Determine the [x, y] coordinate at the center of the cell enclosing the given text.  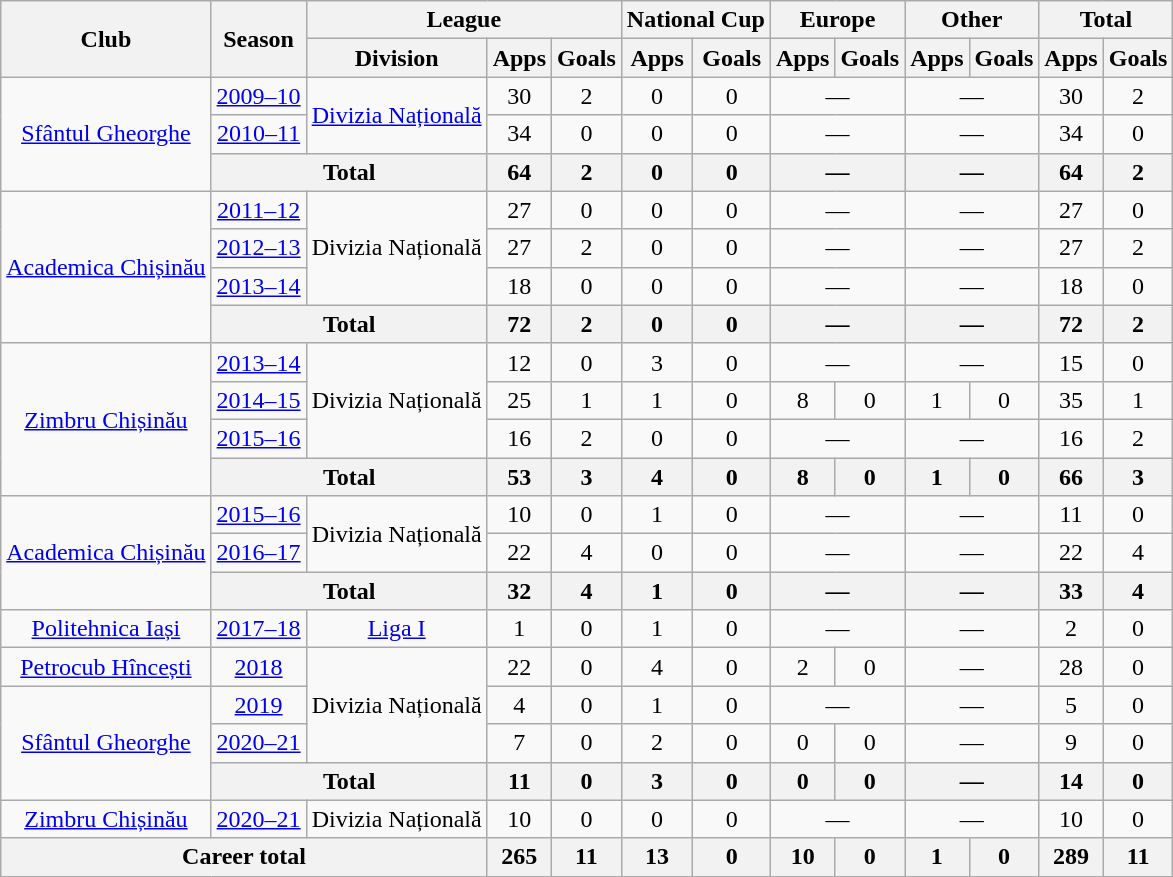
265 [519, 857]
2010–11 [258, 134]
2011–12 [258, 210]
14 [1071, 781]
28 [1071, 667]
Petrocub Hîncești [106, 667]
9 [1071, 743]
13 [657, 857]
5 [1071, 705]
33 [1071, 591]
National Cup [696, 20]
2009–10 [258, 96]
Division [396, 58]
53 [519, 477]
32 [519, 591]
25 [519, 400]
2017–18 [258, 629]
2014–15 [258, 400]
289 [1071, 857]
35 [1071, 400]
Season [258, 39]
Career total [244, 857]
2016–17 [258, 553]
66 [1071, 477]
15 [1071, 362]
2018 [258, 667]
2019 [258, 705]
Club [106, 39]
League [464, 20]
Liga I [396, 629]
Other [972, 20]
12 [519, 362]
7 [519, 743]
2012–13 [258, 248]
Europe [837, 20]
Politehnica Iași [106, 629]
